Return the [X, Y] coordinate for the center point of the cell that contains the specified text.  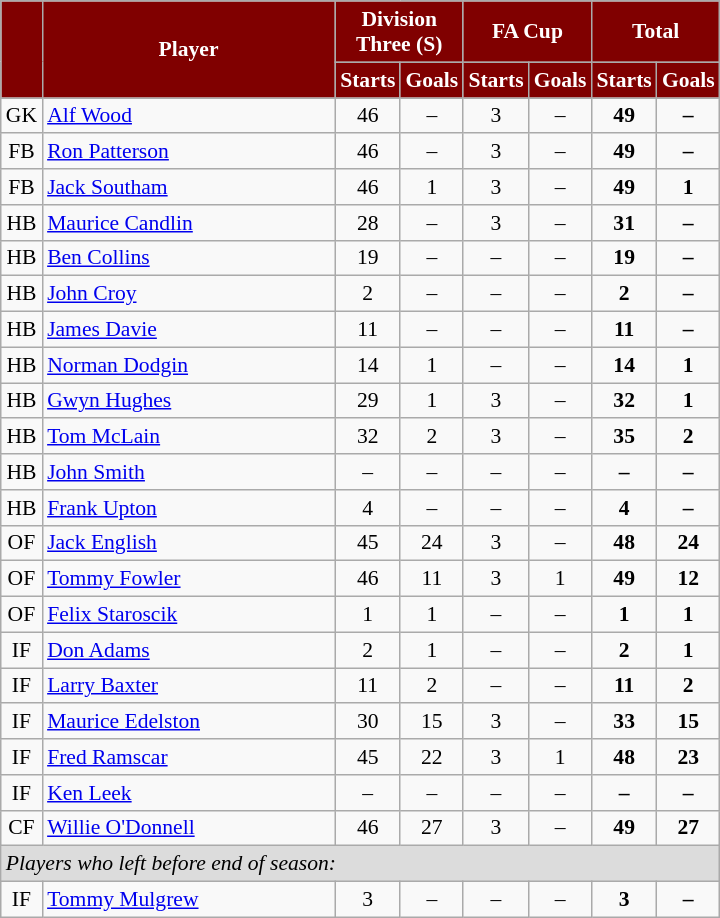
Norman Dodgin [188, 365]
35 [624, 437]
John Smith [188, 472]
John Croy [188, 294]
Tommy Mulgrew [188, 900]
31 [624, 223]
Felix Staroscik [188, 615]
Ken Leek [188, 793]
Ben Collins [188, 258]
GK [22, 116]
30 [368, 722]
Frank Upton [188, 508]
Jack Southam [188, 187]
Willie O'Donnell [188, 828]
Maurice Edelston [188, 722]
33 [624, 722]
Alf Wood [188, 116]
Tommy Fowler [188, 579]
Jack English [188, 543]
FA Cup [527, 32]
22 [432, 757]
Division Three (S) [399, 32]
Fred Ramscar [188, 757]
Ron Patterson [188, 152]
Gwyn Hughes [188, 401]
Players who left before end of season: [360, 864]
James Davie [188, 330]
Player [188, 50]
CF [22, 828]
Larry Baxter [188, 686]
Maurice Candlin [188, 223]
29 [368, 401]
28 [368, 223]
12 [688, 579]
23 [688, 757]
Tom McLain [188, 437]
Total [656, 32]
Don Adams [188, 650]
